Identify which cell holds the provided text, then report its (X, Y) central coordinate. 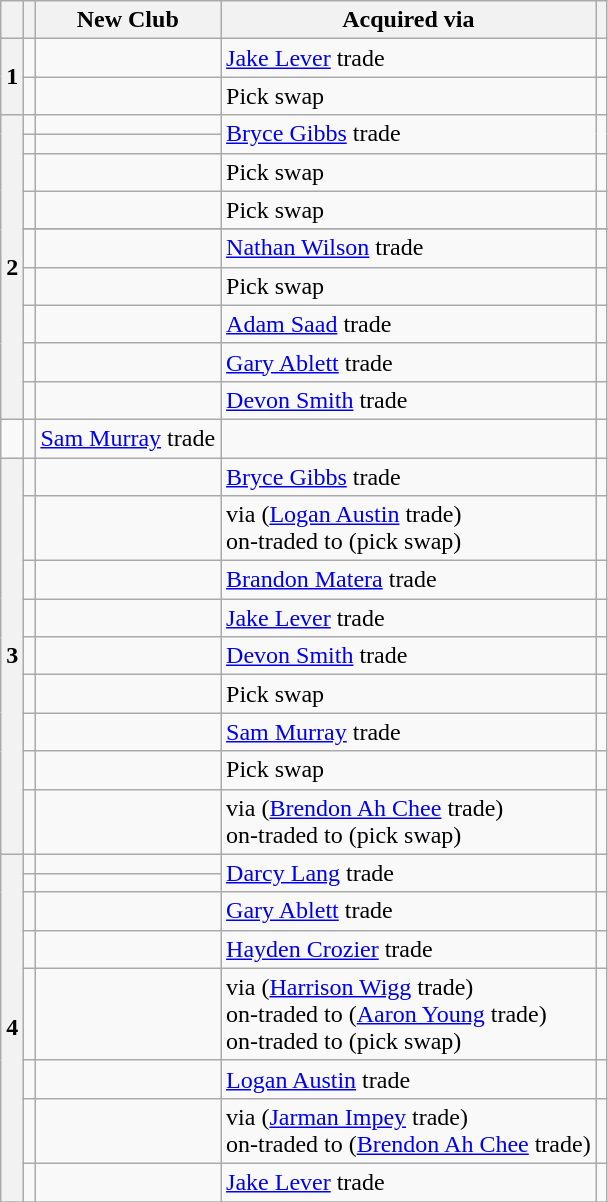
via (Harrison Wigg trade)on-traded to (Aaron Young trade)on-traded to (pick swap) (409, 1014)
2 (12, 267)
Acquired via (409, 20)
1 (12, 77)
Darcy Lang trade (409, 873)
Logan Austin trade (409, 1079)
Brandon Matera trade (409, 580)
4 (12, 1028)
New Club (128, 20)
via (Brendon Ah Chee trade)on-traded to (pick swap) (409, 822)
via (Jarman Impey trade)on-traded to (Brendon Ah Chee trade) (409, 1130)
Adam Saad trade (409, 324)
3 (12, 656)
via (Logan Austin trade)on-traded to (pick swap) (409, 528)
Nathan Wilson trade (409, 248)
Hayden Crozier trade (409, 949)
